Detect which cell encompasses the target text, then output its (x, y) center coordinate. 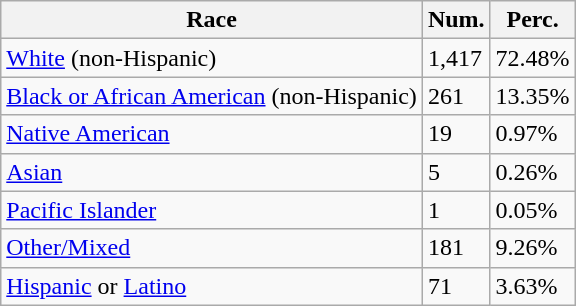
1 (456, 210)
Hispanic or Latino (212, 286)
5 (456, 172)
Race (212, 20)
Native American (212, 134)
0.97% (532, 134)
72.48% (532, 58)
Num. (456, 20)
71 (456, 286)
9.26% (532, 248)
261 (456, 96)
1,417 (456, 58)
13.35% (532, 96)
Other/Mixed (212, 248)
19 (456, 134)
Pacific Islander (212, 210)
3.63% (532, 286)
Asian (212, 172)
0.26% (532, 172)
Perc. (532, 20)
181 (456, 248)
White (non-Hispanic) (212, 58)
0.05% (532, 210)
Black or African American (non-Hispanic) (212, 96)
